Detect which cell encompasses the target text, then output its (x, y) center coordinate. 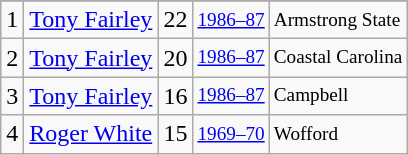
Roger White (91, 134)
1969–70 (231, 134)
15 (176, 134)
Wofford (338, 134)
Armstrong State (338, 20)
3 (12, 96)
4 (12, 134)
2 (12, 58)
22 (176, 20)
16 (176, 96)
Campbell (338, 96)
1 (12, 20)
Coastal Carolina (338, 58)
20 (176, 58)
